Search for the cell housing the specified text and yield its [X, Y] center coordinate. 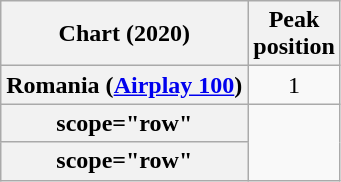
Romania (Airplay 100) [124, 85]
1 [294, 85]
Peakposition [294, 34]
Chart (2020) [124, 34]
